For the text-containing cell, return its midpoint in [x, y] coordinate format. 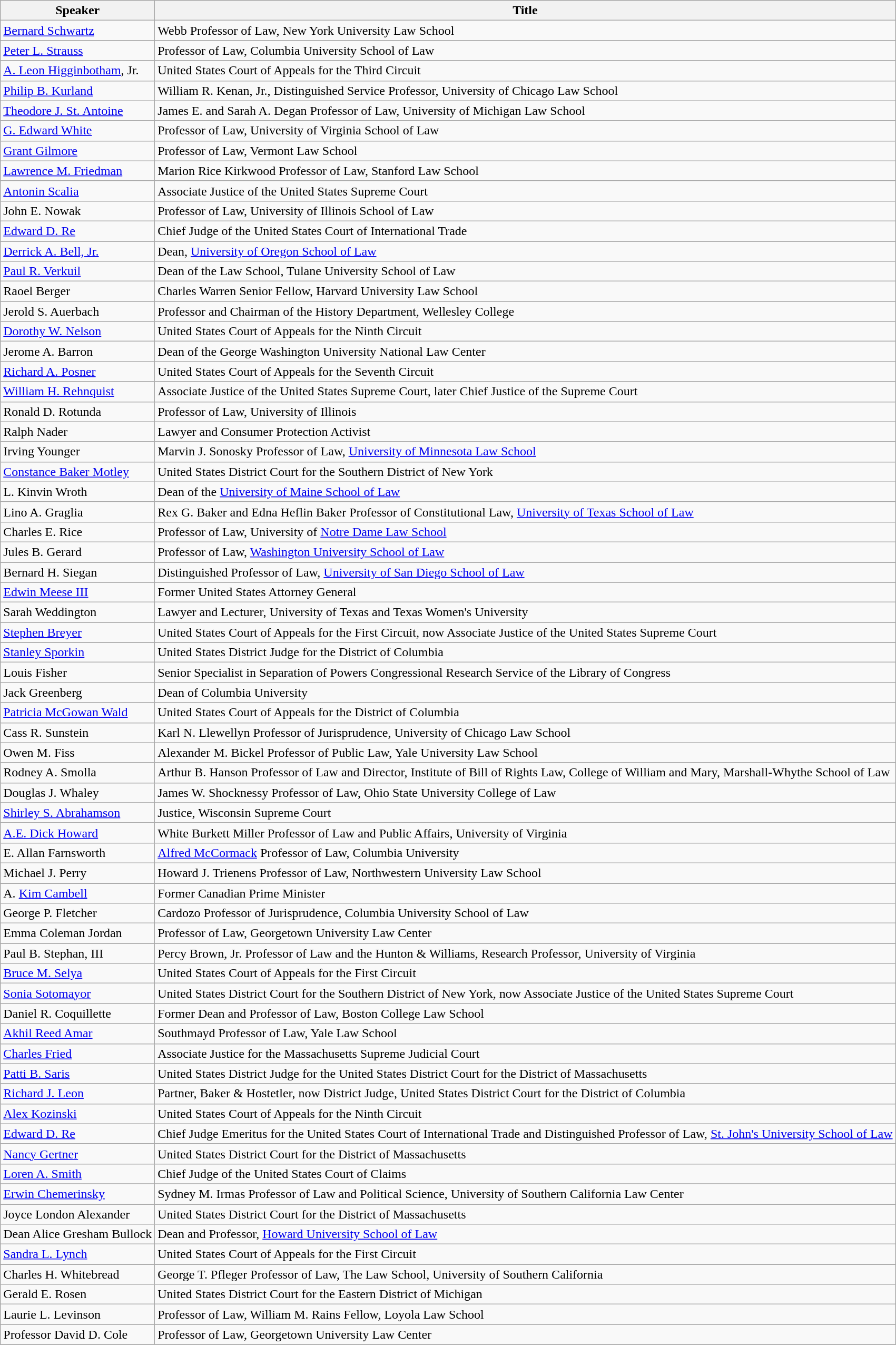
Distinguished Professor of Law, University of San Diego School of Law [525, 572]
Charles Warren Senior Fellow, Harvard University Law School [525, 291]
Antonin Scalia [78, 191]
George T. Pfleger Professor of Law, The Law School, University of Southern California [525, 1274]
Marion Rice Kirkwood Professor of Law, Stanford Law School [525, 171]
L. Kinvin Wroth [78, 492]
Percy Brown, Jr. Professor of Law and the Hunton & Williams, Research Professor, University of Virginia [525, 953]
Louis Fisher [78, 672]
Dean Alice Gresham Bullock [78, 1234]
Professor of Law, William M. Rains Fellow, Loyola Law School [525, 1314]
Bernard Schwartz [78, 31]
Lawrence M. Friedman [78, 171]
White Burkett Miller Professor of Law and Public Affairs, University of Virginia [525, 833]
Arthur B. Hanson Professor of Law and Director, Institute of Bill of Rights Law, College of William and Mary, Marshall-Whythe School of Law [525, 773]
United States District Court for the Southern District of New York, now Associate Justice of the United States Supreme Court [525, 993]
Jerold S. Auerbach [78, 311]
Associate Justice of the United States Supreme Court [525, 191]
Philip B. Kurland [78, 91]
Associate Justice of the United States Supreme Court, later Chief Justice of the Supreme Court [525, 392]
Grant Gilmore [78, 151]
Jerome A. Barron [78, 352]
John E. Nowak [78, 211]
Dean of the Law School, Tulane University School of Law [525, 271]
Joyce London Alexander [78, 1214]
Cass R. Sunstein [78, 733]
Edwin Meese III [78, 592]
Dean and Professor, Howard University School of Law [525, 1234]
Derrick A. Bell, Jr. [78, 251]
Chief Judge of the United States Court of Claims [525, 1174]
George P. Fletcher [78, 913]
United States Court of Appeals for the Third Circuit [525, 71]
Webb Professor of Law, New York University Law School [525, 31]
Marvin J. Sonosky Professor of Law, University of Minnesota Law School [525, 452]
Sonia Sotomayor [78, 993]
Sandra L. Lynch [78, 1254]
Laurie L. Levinson [78, 1314]
William H. Rehnquist [78, 392]
James W. Shocknessy Professor of Law, Ohio State University College of Law [525, 793]
Professor of Law, University of Illinois School of Law [525, 211]
Lawyer and Consumer Protection Activist [525, 432]
Former Dean and Professor of Law, Boston College Law School [525, 1013]
Peter L. Strauss [78, 51]
Professor of Law, University of Illinois [525, 412]
Chief Judge Emeritus for the United States Court of International Trade and Distinguished Professor of Law, St. John's University School of Law [525, 1134]
Professor and Chairman of the History Department, Wellesley College [525, 311]
Karl N. Llewellyn Professor of Jurisprudence, University of Chicago Law School [525, 733]
United States District Court for the Southern District of New York [525, 472]
Alex Kozinski [78, 1114]
Former Canadian Prime Minister [525, 893]
Professor of Law, Washington University School of Law [525, 552]
Former United States Attorney General [525, 592]
United States District Court for the Eastern District of Michigan [525, 1294]
Lawyer and Lecturer, University of Texas and Texas Women's University [525, 612]
Dean of the George Washington University National Law Center [525, 352]
Title [525, 11]
Emma Coleman Jordan [78, 933]
Justice, Wisconsin Supreme Court [525, 813]
Professor of Law, Columbia University School of Law [525, 51]
Southmayd Professor of Law, Yale Law School [525, 1034]
Howard J. Trienens Professor of Law, Northwestern University Law School [525, 873]
Theodore J. St. Antoine [78, 111]
Michael J. Perry [78, 873]
Chief Judge of the United States Court of International Trade [525, 231]
Speaker [78, 11]
Jules B. Gerard [78, 552]
Stanley Sporkin [78, 652]
Shirley S. Abrahamson [78, 813]
United States Court of Appeals for the District of Columbia [525, 713]
Douglas J. Whaley [78, 793]
Cardozo Professor of Jurisprudence, Columbia University School of Law [525, 913]
Stephen Breyer [78, 632]
Patti B. Saris [78, 1074]
Dean of Columbia University [525, 693]
Associate Justice for the Massachusetts Supreme Judicial Court [525, 1054]
Richard A. Posner [78, 372]
Erwin Chemerinsky [78, 1194]
Partner, Baker & Hostetler, now District Judge, United States District Court for the District of Columbia [525, 1094]
Akhil Reed Amar [78, 1034]
Dean of the University of Maine School of Law [525, 492]
Dorothy W. Nelson [78, 332]
Irving Younger [78, 452]
Paul R. Verkuil [78, 271]
Ralph Nader [78, 432]
Raoel Berger [78, 291]
G. Edward White [78, 131]
Constance Baker Motley [78, 472]
United States Court of Appeals for the First Circuit, now Associate Justice of the United States Supreme Court [525, 632]
Ronald D. Rotunda [78, 412]
Senior Specialist in Separation of Powers Congressional Research Service of the Library of Congress [525, 672]
Gerald E. Rosen [78, 1294]
United States District Judge for the District of Columbia [525, 652]
Professor of Law, Vermont Law School [525, 151]
Bernard H. Siegan [78, 572]
Charles E. Rice [78, 532]
A. Leon Higginbotham, Jr. [78, 71]
Rodney A. Smolla [78, 773]
Paul B. Stephan, III [78, 953]
Bruce M. Selya [78, 973]
Sarah Weddington [78, 612]
Professor David D. Cole [78, 1334]
Dean, University of Oregon School of Law [525, 251]
Owen M. Fiss [78, 753]
Sydney M. Irmas Professor of Law and Political Science, University of Southern California Law Center [525, 1194]
E. Allan Farnsworth [78, 853]
Loren A. Smith [78, 1174]
A.E. Dick Howard [78, 833]
Alexander M. Bickel Professor of Public Law, Yale University Law School [525, 753]
William R. Kenan, Jr., Distinguished Service Professor, University of Chicago Law School [525, 91]
Charles Fried [78, 1054]
Daniel R. Coquillette [78, 1013]
Nancy Gertner [78, 1154]
Patricia McGowan Wald [78, 713]
Professor of Law, University of Virginia School of Law [525, 131]
James E. and Sarah A. Degan Professor of Law, University of Michigan Law School [525, 111]
United States Court of Appeals for the Seventh Circuit [525, 372]
United States District Judge for the United States District Court for the District of Massachusetts [525, 1074]
A. Kim Cambell [78, 893]
Charles H. Whitebread [78, 1274]
Lino A. Graglia [78, 512]
Rex G. Baker and Edna Heflin Baker Professor of Constitutional Law, University of Texas School of Law [525, 512]
Professor of Law, University of Notre Dame Law School [525, 532]
Richard J. Leon [78, 1094]
Alfred McCormack Professor of Law, Columbia University [525, 853]
Jack Greenberg [78, 693]
